Output the (X, Y) coordinate of the center of the cell containing the given text.  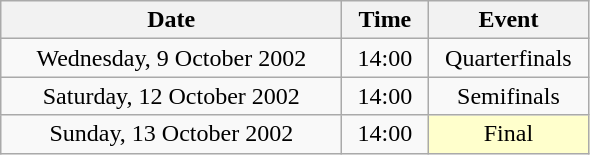
Quarterfinals (508, 58)
Saturday, 12 October 2002 (172, 96)
Semifinals (508, 96)
Final (508, 134)
Sunday, 13 October 2002 (172, 134)
Time (385, 20)
Event (508, 20)
Wednesday, 9 October 2002 (172, 58)
Date (172, 20)
